Identify which cell holds the provided text, then report its [X, Y] central coordinate. 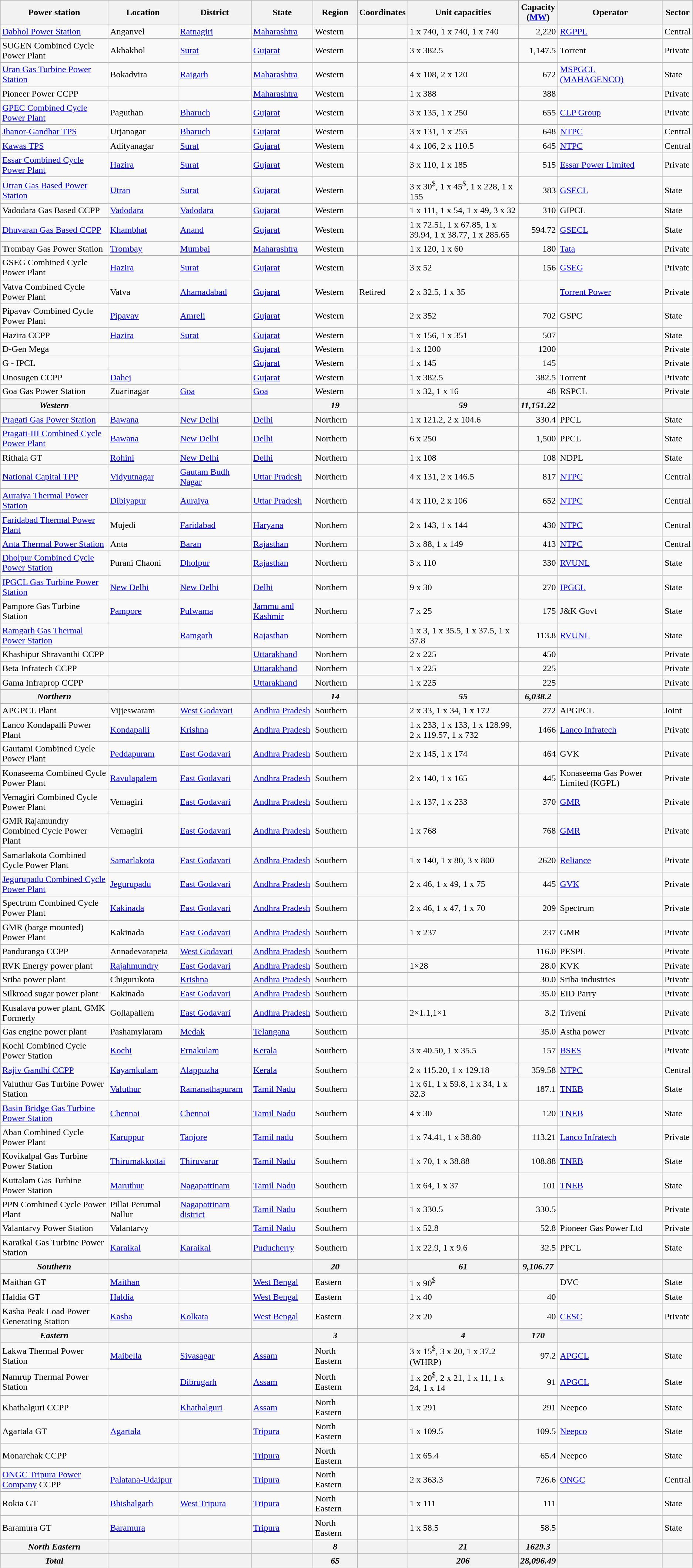
Haryana [282, 525]
113.8 [538, 635]
1,147.5 [538, 50]
388 [538, 94]
515 [538, 165]
3 x 15$, 3 x 20, 1 x 37.2 (WHRP) [463, 1356]
2 x 46, 1 x 47, 1 x 70 [463, 908]
Aban Combined Cycle Power Plant [54, 1137]
Unit capacities [463, 13]
Dabhol Power Station [54, 31]
180 [538, 249]
ONGC [610, 1479]
3 x 382.5 [463, 50]
D-Gen Mega [54, 349]
450 [538, 654]
Dibiyapur [143, 501]
Kuttalam Gas Turbine Power Station [54, 1185]
Joint [677, 711]
Khathalguri CCPP [54, 1407]
Rokia GT [54, 1504]
120 [538, 1113]
2 x 115.20, 1 x 129.18 [463, 1070]
Samarlakota Combined Cycle Power Plant [54, 860]
Power station [54, 13]
Dibrugarh [215, 1382]
Anand [215, 229]
BSES [610, 1051]
1 x 233, 1 x 133, 1 x 128.99, 2 x 119.57, 1 x 732 [463, 730]
Pioneer Power CCPP [54, 94]
3 x 30$, 1 x 45$, 1 x 228, 1 x 155 [463, 190]
11,151.22 [538, 406]
91 [538, 1382]
28.0 [538, 965]
Beta Infratech CCPP [54, 668]
Kasba [143, 1316]
145 [538, 363]
Puducherry [282, 1248]
Anganvel [143, 31]
116.0 [538, 951]
1200 [538, 349]
1 x 111, 1 x 54, 1 x 49, 3 x 32 [463, 211]
97.2 [538, 1356]
Spectrum Combined Cycle Power Plant [54, 908]
RVK Energy power plant [54, 965]
Gautam Budh Nagar [215, 477]
Baramura [143, 1527]
65 [335, 1561]
7 x 25 [463, 611]
370 [538, 802]
1 x 145 [463, 363]
237 [538, 932]
Lanco Kondapalli Power Plant [54, 730]
108.88 [538, 1161]
2,220 [538, 31]
Rithala GT [54, 458]
58.5 [538, 1527]
Adityanagar [143, 146]
Alappuzha [215, 1070]
1 x 52.8 [463, 1228]
Auraiya Thermal Power Station [54, 501]
IPGCL Gas Turbine Power Station [54, 587]
2 x 33, 1 x 34, 1 x 172 [463, 711]
Valantarvy Power Station [54, 1228]
Ernakulam [215, 1051]
209 [538, 908]
3 x 40.50, 1 x 35.5 [463, 1051]
2 x 32.5, 1 x 35 [463, 292]
1 x 111 [463, 1504]
Maibella [143, 1356]
272 [538, 711]
702 [538, 316]
3 x 110 [463, 563]
Vatva Combined Cycle Power Plant [54, 292]
Medak [215, 1032]
Pulwama [215, 611]
170 [538, 1335]
1×28 [463, 965]
2 x 145, 1 x 174 [463, 754]
2 x 352 [463, 316]
113.21 [538, 1137]
GMR Rajamundry Combined Cycle Power Plant [54, 831]
Vidyutnagar [143, 477]
G - IPCL [54, 363]
Agartala [143, 1431]
Spectrum [610, 908]
NDPL [610, 458]
9,106.77 [538, 1266]
Pipavav [143, 316]
Valuthur Gas Turbine Power Station [54, 1089]
Sriba industries [610, 979]
Region [335, 13]
CLP Group [610, 112]
Location [143, 13]
Sector [677, 13]
Valantarvy [143, 1228]
3 x 135, 1 x 250 [463, 112]
CESC [610, 1316]
Jegurupadu [143, 884]
9 x 30 [463, 587]
Mumbai [215, 249]
Konaseema Combined Cycle Power Plant [54, 778]
Utran Gas Based Power Station [54, 190]
1 x 120, 1 x 60 [463, 249]
Sriba power plant [54, 979]
1 x 768 [463, 831]
1 x 237 [463, 932]
1 x 140, 1 x 80, 3 x 800 [463, 860]
3 x 88, 1 x 149 [463, 544]
Pragati-III Combined Cycle Power Plant [54, 439]
EID Parry [610, 993]
30.0 [538, 979]
3 x 131, 1 x 255 [463, 132]
Haldia GT [54, 1297]
Capacity(MW) [538, 13]
APGPCL [610, 711]
1 x 70, 1 x 38.88 [463, 1161]
1,500 [538, 439]
1 x 108 [463, 458]
Vatva [143, 292]
Jammu and Kashmir [282, 611]
Maithan GT [54, 1282]
Dholpur [215, 563]
Monarchak CCPP [54, 1456]
Raigarh [215, 75]
21 [463, 1547]
1 x 121.2, 2 x 104.6 [463, 420]
Kondapalli [143, 730]
655 [538, 112]
IPGCL [610, 587]
48 [538, 391]
1 x 1200 [463, 349]
Astha power [610, 1032]
206 [463, 1561]
672 [538, 75]
District [215, 13]
Utran [143, 190]
817 [538, 477]
Triveni [610, 1012]
Gas engine power plant [54, 1032]
Maruthur [143, 1185]
Total [54, 1561]
Kawas TPS [54, 146]
Trombay [143, 249]
Telangana [282, 1032]
Rajiv Gandhi CCPP [54, 1070]
Ramgarh [215, 635]
Samarlakota [143, 860]
Faridabad Thermal Power Plant [54, 525]
19 [335, 406]
Retired [382, 292]
GIPCL [610, 211]
Pragati Gas Power Station [54, 420]
DVC [610, 1282]
Haldia [143, 1297]
Thiruvarur [215, 1161]
Zuarinagar [143, 391]
Kolkata [215, 1316]
2 x 20 [463, 1316]
Kusalava power plant, GMK Formerly [54, 1012]
Vemagiri Combined Cycle Power Plant [54, 802]
Baramura GT [54, 1527]
Auraiya [215, 501]
Rohini [143, 458]
4 x 30 [463, 1113]
Paguthan [143, 112]
14 [335, 696]
Tanjore [215, 1137]
1 x 74.41, 1 x 38.80 [463, 1137]
PESPL [610, 951]
Nagapattinam district [215, 1209]
GSPC [610, 316]
359.58 [538, 1070]
175 [538, 611]
Silkroad sugar power plant [54, 993]
Mujedi [143, 525]
28,096.49 [538, 1561]
Kasba Peak Load Power Generating Station [54, 1316]
464 [538, 754]
Maithan [143, 1282]
Vadodara Gas Based CCPP [54, 211]
652 [538, 501]
1 x 291 [463, 1407]
6 x 250 [463, 439]
1 x 156, 1 x 351 [463, 335]
Lakwa Thermal Power Station [54, 1356]
1 x 90$ [463, 1282]
65.4 [538, 1456]
291 [538, 1407]
Ratnagiri [215, 31]
Rajahmundry [143, 965]
Ravulapalem [143, 778]
108 [538, 458]
Trombay Gas Power Station [54, 249]
55 [463, 696]
2 x 46, 1 x 49, 1 x 75 [463, 884]
157 [538, 1051]
3.2 [538, 1012]
Gollapallem [143, 1012]
59 [463, 406]
GSEG Combined Cycle Power Plant [54, 268]
Purani Chaoni [143, 563]
Panduranga CCPP [54, 951]
187.1 [538, 1089]
330 [538, 563]
KVK [610, 965]
Pillai Perumal Nallur [143, 1209]
1 x 382.5 [463, 377]
Pashamylaram [143, 1032]
Pampore [143, 611]
382.5 [538, 377]
1 x 65.4 [463, 1456]
Jhanor-Gandhar TPS [54, 132]
413 [538, 544]
Peddapuram [143, 754]
1 x 32, 1 x 16 [463, 391]
Konaseema Gas Power Limited (KGPL) [610, 778]
Reliance [610, 860]
726.6 [538, 1479]
MSPGCL (MAHAGENCO) [610, 75]
Goa Gas Power Station [54, 391]
Dhuvaran Gas Based CCPP [54, 229]
Khambhat [143, 229]
594.72 [538, 229]
West Tripura [215, 1504]
2620 [538, 860]
Kochi [143, 1051]
3 x 110, 1 x 185 [463, 165]
Kochi Combined Cycle Power Station [54, 1051]
Khathalguri [215, 1407]
J&K Govt [610, 611]
1 x 40 [463, 1297]
1466 [538, 730]
4 x 131, 2 x 146.5 [463, 477]
Unosugen CCPP [54, 377]
Bokadvira [143, 75]
Faridabad [215, 525]
768 [538, 831]
3 [335, 1335]
4 x 108, 2 x 120 [463, 75]
3 x 52 [463, 268]
SUGEN Combined Cycle Power Plant [54, 50]
648 [538, 132]
Agartala GT [54, 1431]
4 x 106, 2 x 110.5 [463, 146]
Akhakhol [143, 50]
Bhishalgarh [143, 1504]
Ahamadabad [215, 292]
1 x 109.5 [463, 1431]
Coordinates [382, 13]
1 x 61, 1 x 59.8, 1 x 34, 1 x 32.3 [463, 1089]
1 x 64, 1 x 37 [463, 1185]
Gama Infraprop CCPP [54, 682]
Khashipur Shravanthi CCPP [54, 654]
Pampore Gas Turbine Station [54, 611]
330.5 [538, 1209]
1 x 72.51, 1 x 67.85, 1 x 39.94, 1 x 38.77, 1 x 285.65 [463, 229]
Annadevarapeta [143, 951]
507 [538, 335]
ONGC Tripura Power Company CCPP [54, 1479]
GSEG [610, 268]
109.5 [538, 1431]
101 [538, 1185]
2 x 140, 1 x 165 [463, 778]
270 [538, 587]
6,038.2 [538, 696]
Tamil nadu [282, 1137]
383 [538, 190]
Sivasagar [215, 1356]
Amreli [215, 316]
Dholpur Combined Cycle Power Station [54, 563]
Basin Bridge Gas Turbine Power Station [54, 1113]
Hazira CCPP [54, 335]
Dahej [143, 377]
APGPCL Plant [54, 711]
Essar Power Limited [610, 165]
RSPCL [610, 391]
Gautami Combined Cycle Power Plant [54, 754]
GMR (barge mounted) Power Plant [54, 932]
1 x 388 [463, 94]
1 x 330.5 [463, 1209]
1 x 740, 1 x 740, 1 x 740 [463, 31]
National Capital TPP [54, 477]
645 [538, 146]
Karaikal Gas Turbine Power Station [54, 1248]
Valuthur [143, 1089]
Torrent Power [610, 292]
61 [463, 1266]
RGPPL [610, 31]
Chigurukota [143, 979]
1 x 3, 1 x 35.5, 1 x 37.5, 1 x 37.8 [463, 635]
32.5 [538, 1248]
Kayamkulam [143, 1070]
Vijjeswaram [143, 711]
1 x 137, 1 x 233 [463, 802]
4 x 110, 2 x 106 [463, 501]
310 [538, 211]
2 x 143, 1 x 144 [463, 525]
Namrup Thermal Power Station [54, 1382]
1 x 58.5 [463, 1527]
Kovikalpal Gas Turbine Power Station [54, 1161]
Nagapattinam [215, 1185]
GPEC Combined Cycle Power Plant [54, 112]
8 [335, 1547]
Anta [143, 544]
2×1.1,1×1 [463, 1012]
4 [463, 1335]
52.8 [538, 1228]
Karuppur [143, 1137]
Anta Thermal Power Station [54, 544]
20 [335, 1266]
Urjanagar [143, 132]
2 x 363.3 [463, 1479]
Baran [215, 544]
Uran Gas Turbine Power Station [54, 75]
Jegurupadu Combined Cycle Power Plant [54, 884]
Essar Combined Cycle Power Plant [54, 165]
Ramgarh Gas Thermal Power Station [54, 635]
1 x 20$, 2 x 21, 1 x 11, 1 x 24, 1 x 14 [463, 1382]
Palatana-Udaipur [143, 1479]
Operator [610, 13]
Pioneer Gas Power Ltd [610, 1228]
330.4 [538, 420]
2 x 225 [463, 654]
1629.3 [538, 1547]
111 [538, 1504]
Pipavav Combined Cycle Power Plant [54, 316]
1 x 22.9, 1 x 9.6 [463, 1248]
156 [538, 268]
PPN Combined Cycle Power Plant [54, 1209]
Tata [610, 249]
Thirumakkottai [143, 1161]
430 [538, 525]
Ramanathapuram [215, 1089]
